Output the (x, y) coordinate of the center of the cell containing the given text.  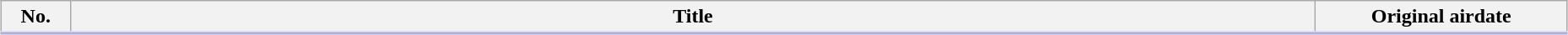
No. (35, 17)
Original airdate (1441, 17)
Title (693, 17)
